From the cell containing the given text, extract its center point as (X, Y) coordinate. 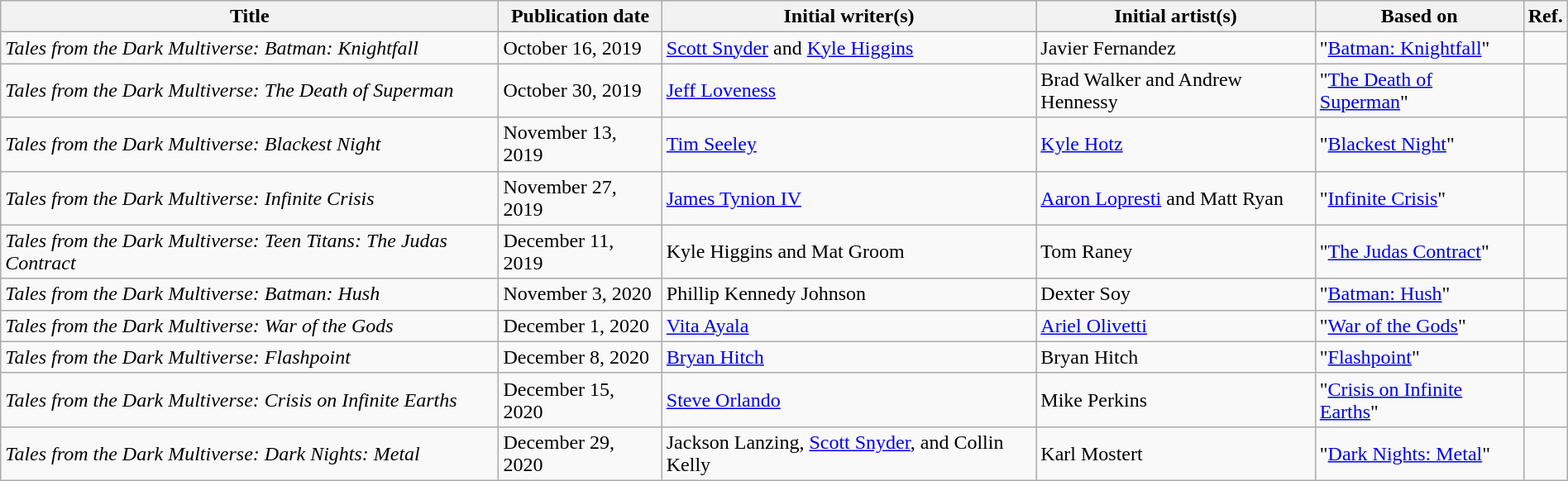
December 15, 2020 (581, 400)
Jackson Lanzing, Scott Snyder, and Collin Kelly (849, 453)
October 16, 2019 (581, 48)
Brad Walker and Andrew Hennessy (1176, 91)
"Blackest Night" (1419, 144)
Karl Mostert (1176, 453)
Ariel Olivetti (1176, 326)
Tales from the Dark Multiverse: Blackest Night (250, 144)
"Infinite Crisis" (1419, 198)
November 3, 2020 (581, 294)
Ref. (1545, 17)
November 27, 2019 (581, 198)
Based on (1419, 17)
December 11, 2019 (581, 251)
Javier Fernandez (1176, 48)
Tales from the Dark Multiverse: Crisis on Infinite Earths (250, 400)
Phillip Kennedy Johnson (849, 294)
Tales from the Dark Multiverse: Teen Titans: The Judas Contract (250, 251)
"War of the Gods" (1419, 326)
Tom Raney (1176, 251)
Title (250, 17)
Tales from the Dark Multiverse: Flashpoint (250, 357)
"Dark Nights: Metal" (1419, 453)
Initial writer(s) (849, 17)
"Flashpoint" (1419, 357)
Steve Orlando (849, 400)
Tales from the Dark Multiverse: Infinite Crisis (250, 198)
Dexter Soy (1176, 294)
Jeff Loveness (849, 91)
Aaron Lopresti and Matt Ryan (1176, 198)
October 30, 2019 (581, 91)
December 29, 2020 (581, 453)
"Batman: Hush" (1419, 294)
Tales from the Dark Multiverse: The Death of Superman (250, 91)
Initial artist(s) (1176, 17)
Publication date (581, 17)
"The Death of Superman" (1419, 91)
Tales from the Dark Multiverse: War of the Gods (250, 326)
Kyle Higgins and Mat Groom (849, 251)
Kyle Hotz (1176, 144)
Tales from the Dark Multiverse: Dark Nights: Metal (250, 453)
December 8, 2020 (581, 357)
Tales from the Dark Multiverse: Batman: Hush (250, 294)
November 13, 2019 (581, 144)
Vita Ayala (849, 326)
"Crisis on Infinite Earths" (1419, 400)
James Tynion IV (849, 198)
"Batman: Knightfall" (1419, 48)
"The Judas Contract" (1419, 251)
Tales from the Dark Multiverse: Batman: Knightfall (250, 48)
Tim Seeley (849, 144)
Scott Snyder and Kyle Higgins (849, 48)
Mike Perkins (1176, 400)
December 1, 2020 (581, 326)
